Search for the cell housing the specified text and yield its (X, Y) center coordinate. 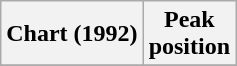
Chart (1992) (72, 34)
Peakposition (189, 34)
